Find where the given text appears and provide that cell's center as [X, Y] coordinate. 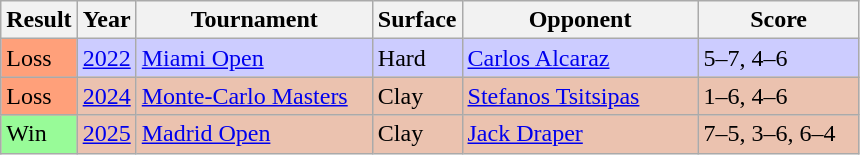
Opponent [580, 20]
Result [39, 20]
Carlos Alcaraz [580, 58]
1–6, 4–6 [778, 96]
Stefanos Tsitsipas [580, 96]
2022 [106, 58]
Miami Open [254, 58]
7–5, 3–6, 6–4 [778, 134]
Surface [417, 20]
Jack Draper [580, 134]
Hard [417, 58]
Win [39, 134]
2024 [106, 96]
5–7, 4–6 [778, 58]
Monte-Carlo Masters [254, 96]
Score [778, 20]
Tournament [254, 20]
Year [106, 20]
Madrid Open [254, 134]
2025 [106, 134]
